Determine the [x, y] coordinate at the center of the cell enclosing the given text.  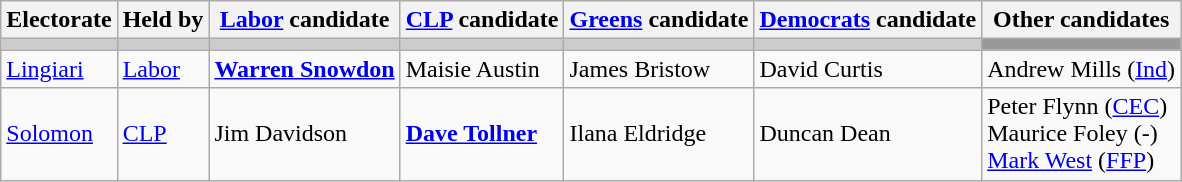
James Bristow [659, 69]
Dave Tollner [482, 134]
Electorate [59, 20]
Greens candidate [659, 20]
Jim Davidson [304, 134]
Maisie Austin [482, 69]
David Curtis [868, 69]
Duncan Dean [868, 134]
Andrew Mills (Ind) [1082, 69]
Other candidates [1082, 20]
Ilana Eldridge [659, 134]
Democrats candidate [868, 20]
Held by [163, 20]
Peter Flynn (CEC)Maurice Foley (-)Mark West (FFP) [1082, 134]
CLP [163, 134]
Labor [163, 69]
Lingiari [59, 69]
Warren Snowdon [304, 69]
Labor candidate [304, 20]
CLP candidate [482, 20]
Solomon [59, 134]
